Find where the given text appears and provide that cell's center as (x, y) coordinate. 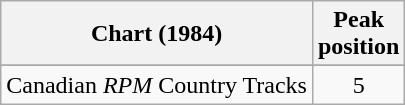
Chart (1984) (157, 34)
Canadian RPM Country Tracks (157, 85)
5 (358, 85)
Peakposition (358, 34)
